Output the [X, Y] coordinate of the center of the cell containing the given text.  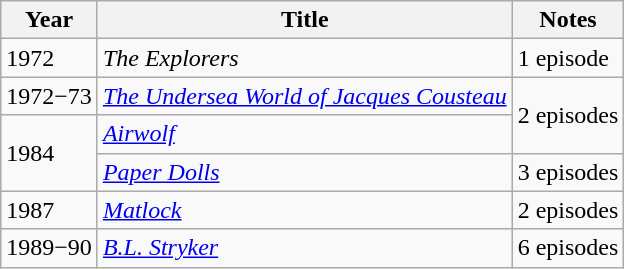
1972 [50, 58]
1 episode [568, 58]
The Undersea World of Jacques Cousteau [304, 96]
1987 [50, 210]
3 episodes [568, 172]
B.L. Stryker [304, 248]
Airwolf [304, 134]
Matlock [304, 210]
6 episodes [568, 248]
Year [50, 20]
The Explorers [304, 58]
1972−73 [50, 96]
Notes [568, 20]
Paper Dolls [304, 172]
Title [304, 20]
1989−90 [50, 248]
1984 [50, 153]
